Return [X, Y] of the center of cell containing provided text 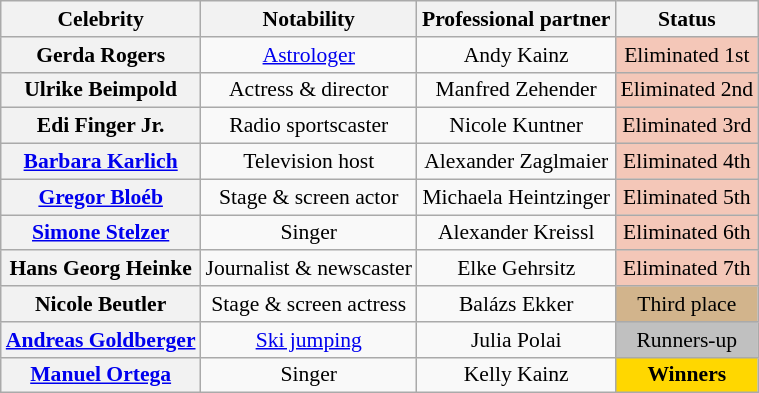
Astrologer [309, 55]
Andreas Goldberger [101, 340]
Radio sportscaster [309, 126]
Elke Gehrsitz [516, 269]
Nicole Kuntner [516, 126]
Eliminated 1st [686, 55]
Celebrity [101, 19]
Simone Stelzer [101, 233]
Julia Polai [516, 340]
Actress & director [309, 90]
Journalist & newscaster [309, 269]
Status [686, 19]
Television host [309, 162]
Eliminated 5th [686, 197]
Hans Georg Heinke [101, 269]
Stage & screen actor [309, 197]
Eliminated 3rd [686, 126]
Third place [686, 304]
Ski jumping [309, 340]
Gerda Rogers [101, 55]
Stage & screen actress [309, 304]
Balázs Ekker [516, 304]
Kelly Kainz [516, 375]
Eliminated 6th [686, 233]
Manuel Ortega [101, 375]
Gregor Bloéb [101, 197]
Alexander Zaglmaier [516, 162]
Notability [309, 19]
Manfred Zehender [516, 90]
Runners-up [686, 340]
Winners [686, 375]
Eliminated 2nd [686, 90]
Ulrike Beimpold [101, 90]
Edi Finger Jr. [101, 126]
Andy Kainz [516, 55]
Alexander Kreissl [516, 233]
Nicole Beutler [101, 304]
Eliminated 4th [686, 162]
Professional partner [516, 19]
Barbara Karlich [101, 162]
Eliminated 7th [686, 269]
Michaela Heintzinger [516, 197]
